Capture the cell that displays the provided text and extract its [X, Y] central coordinate. 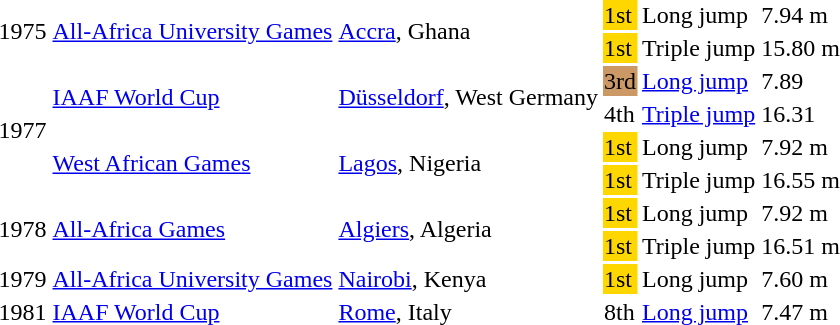
4th [620, 114]
Accra, Ghana [468, 32]
Algiers, Algeria [468, 230]
West African Games [192, 164]
Düsseldorf, West Germany [468, 98]
3rd [620, 81]
Nairobi, Kenya [468, 279]
All-Africa Games [192, 230]
Lagos, Nigeria [468, 164]
IAAF World Cup [192, 98]
